Extract the (x, y) coordinate from the center of the cell holding the provided text.  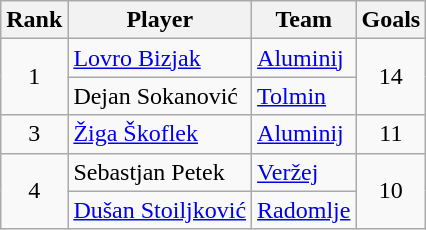
Player (160, 20)
Team (304, 20)
Dejan Sokanović (160, 96)
Rank (34, 20)
Tolmin (304, 96)
3 (34, 134)
Radomlje (304, 210)
11 (391, 134)
10 (391, 191)
Lovro Bizjak (160, 58)
4 (34, 191)
Goals (391, 20)
14 (391, 77)
Žiga Škoflek (160, 134)
Sebastjan Petek (160, 172)
Dušan Stoiljković (160, 210)
1 (34, 77)
Veržej (304, 172)
